Output the [X, Y] coordinate of the center of the cell containing the given text.  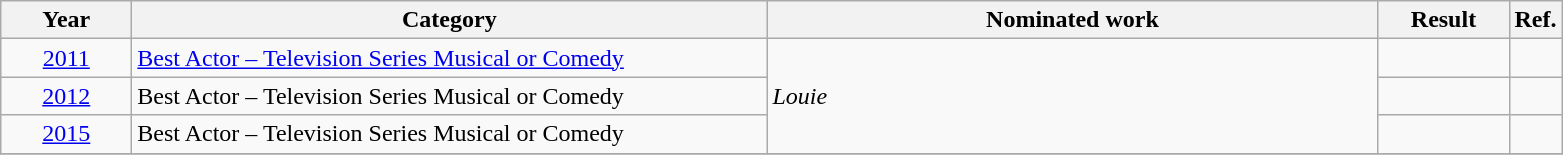
Result [1444, 20]
Nominated work [1072, 20]
Ref. [1536, 20]
2015 [66, 134]
2011 [66, 58]
Year [66, 20]
2012 [66, 96]
Category [450, 20]
Louie [1072, 96]
